Scan for the cell matching the given text and deliver its (X, Y) coordinate at center. 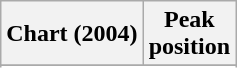
Chart (2004) (72, 34)
Peakposition (189, 34)
